Return (x, y) of the center of cell containing provided text 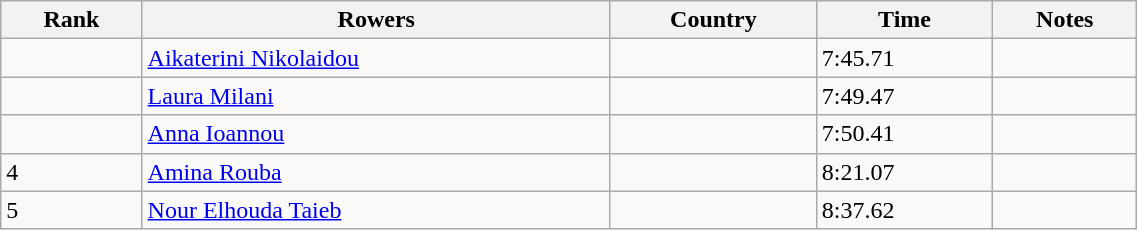
7:50.41 (904, 134)
Country (713, 20)
Anna Ioannou (376, 134)
Laura Milani (376, 96)
Time (904, 20)
7:45.71 (904, 58)
Notes (1065, 20)
Aikaterini Nikolaidou (376, 58)
7:49.47 (904, 96)
Rank (72, 20)
4 (72, 172)
Amina Rouba (376, 172)
Nour Elhouda Taieb (376, 210)
8:21.07 (904, 172)
8:37.62 (904, 210)
5 (72, 210)
Rowers (376, 20)
